Find where the given text appears and provide that cell's center as (X, Y) coordinate. 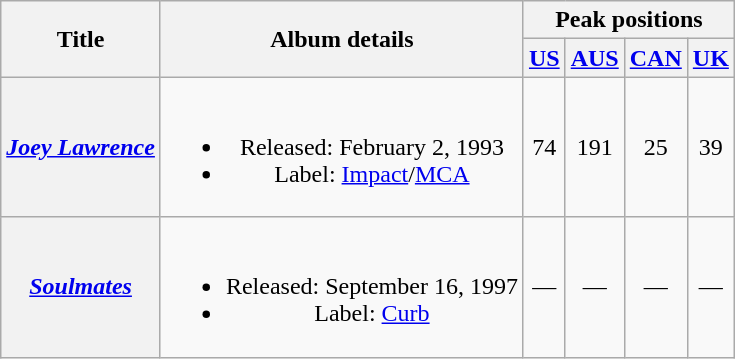
US (544, 58)
UK (710, 58)
Peak positions (628, 20)
Album details (342, 39)
39 (710, 147)
Released: September 16, 1997Label: Curb (342, 287)
Joey Lawrence (81, 147)
191 (594, 147)
CAN (656, 58)
Title (81, 39)
Soulmates (81, 287)
Released: February 2, 1993Label: Impact/MCA (342, 147)
74 (544, 147)
AUS (594, 58)
25 (656, 147)
